Search for the cell housing the specified text and yield its [X, Y] center coordinate. 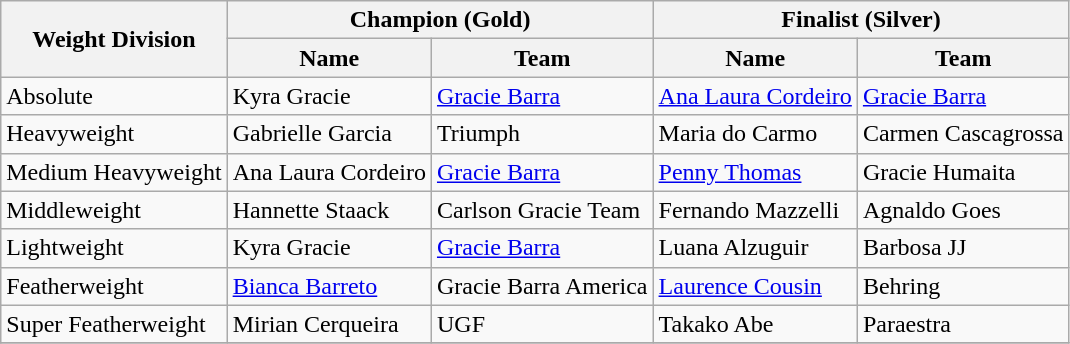
Champion (Gold) [440, 20]
Laurence Cousin [755, 286]
Carlson Gracie Team [542, 210]
Paraestra [963, 324]
Carmen Cascagrossa [963, 134]
Gracie Humaita [963, 172]
Super Featherweight [114, 324]
Mirian Cerqueira [329, 324]
Barbosa JJ [963, 248]
Medium Heavyweight [114, 172]
Absolute [114, 96]
Featherweight [114, 286]
Heavyweight [114, 134]
UGF [542, 324]
Weight Division [114, 39]
Penny Thomas [755, 172]
Middleweight [114, 210]
Takako Abe [755, 324]
Gracie Barra America [542, 286]
Fernando Mazzelli [755, 210]
Luana Alzuguir [755, 248]
Maria do Carmo [755, 134]
Behring [963, 286]
Hannette Staack [329, 210]
Finalist (Silver) [861, 20]
Triumph [542, 134]
Agnaldo Goes [963, 210]
Lightweight [114, 248]
Gabrielle Garcia [329, 134]
Bianca Barreto [329, 286]
